Search for the cell housing the specified text and yield its (X, Y) center coordinate. 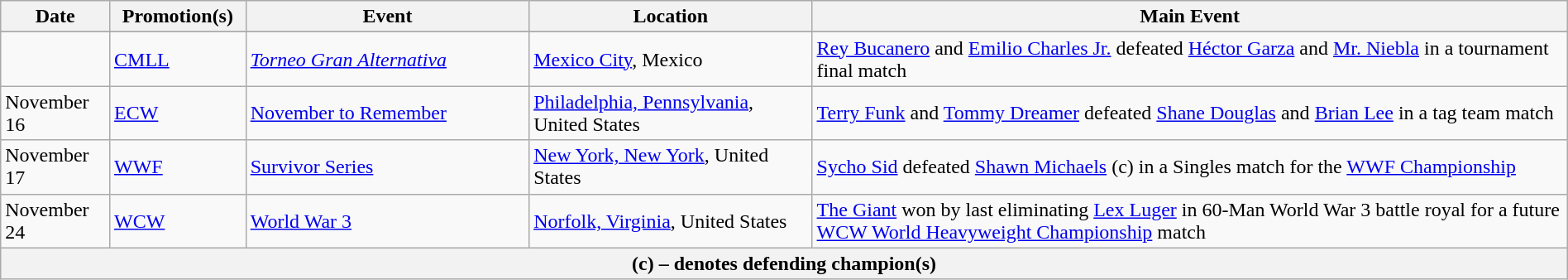
Main Event (1189, 17)
Promotion(s) (179, 17)
November to Remember (387, 113)
Terry Funk and Tommy Dreamer defeated Shane Douglas and Brian Lee in a tag team match (1189, 113)
WCW (179, 220)
Mexico City, Mexico (671, 60)
Philadelphia, Pennsylvania, United States (671, 113)
November 16 (55, 113)
November 17 (55, 167)
Date (55, 17)
Rey Bucanero and Emilio Charles Jr. defeated Héctor Garza and Mr. Niebla in a tournament final match (1189, 60)
Sycho Sid defeated Shawn Michaels (c) in a Singles match for the WWF Championship (1189, 167)
New York, New York, United States (671, 167)
Survivor Series (387, 167)
November 24 (55, 220)
Event (387, 17)
World War 3 (387, 220)
Location (671, 17)
Torneo Gran Alternativa (387, 60)
WWF (179, 167)
(c) – denotes defending champion(s) (784, 263)
CMLL (179, 60)
Norfolk, Virginia, United States (671, 220)
The Giant won by last eliminating Lex Luger in 60-Man World War 3 battle royal for a future WCW World Heavyweight Championship match (1189, 220)
ECW (179, 113)
